From the cell containing the given text, extract its center point as (X, Y) coordinate. 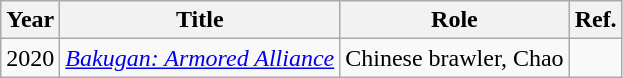
Bakugan: Armored Alliance (200, 58)
Role (454, 20)
Year (30, 20)
Chinese brawler, Chao (454, 58)
2020 (30, 58)
Ref. (596, 20)
Title (200, 20)
